Return (X, Y) of the center of cell containing provided text 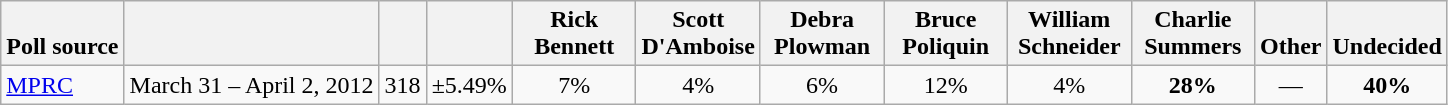
7% (574, 85)
DebraPlowman (822, 34)
Poll source (62, 34)
BrucePoliquin (946, 34)
RickBennett (574, 34)
CharlieSummers (1193, 34)
WilliamSchneider (1069, 34)
318 (402, 85)
6% (822, 85)
40% (1387, 85)
ScottD'Amboise (698, 34)
MPRC (62, 85)
12% (946, 85)
28% (1193, 85)
— (1291, 85)
Other (1291, 34)
Undecided (1387, 34)
March 31 – April 2, 2012 (252, 85)
±5.49% (469, 85)
